Output the (x, y) coordinate of the center of the cell containing the given text.  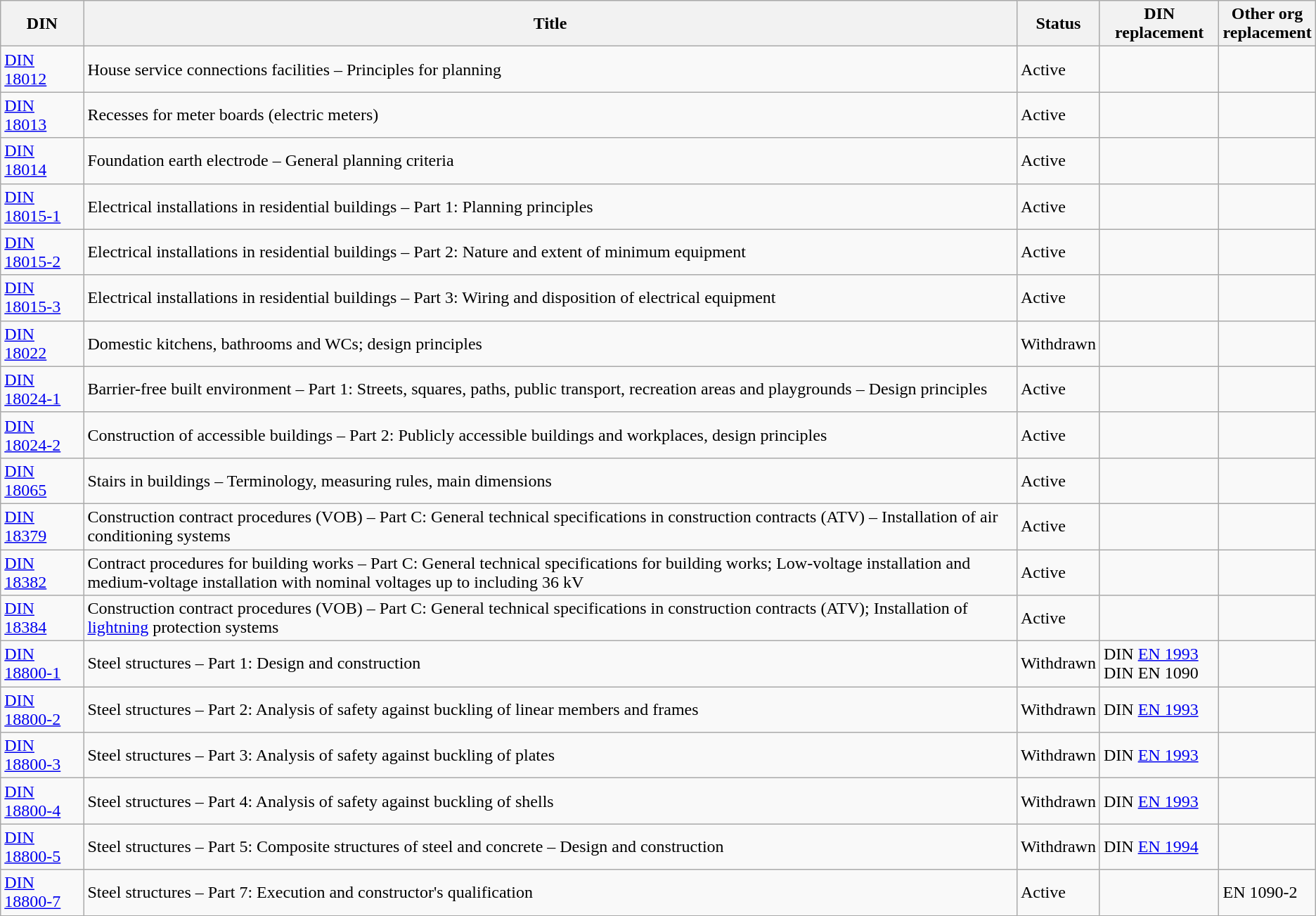
DIN 18379 (42, 526)
Recesses for meter boards (electric meters) (550, 115)
EN 1090-2 (1267, 893)
House service connections facilities – Principles for planning (550, 69)
DIN 18384 (42, 619)
DIN EN 1994 (1159, 846)
Electrical installations in residential buildings – Part 1: Planning principles (550, 207)
Steel structures – Part 5: Composite structures of steel and concrete – Design and construction (550, 846)
DIN 18012 (42, 69)
Electrical installations in residential buildings – Part 2: Nature and extent of minimum equipment (550, 252)
Construction of accessible buildings – Part 2: Publicly accessible buildings and workplaces, design principles (550, 434)
DIN 18800-1 (42, 664)
DIN 18800-4 (42, 801)
DIN EN 1993DIN EN 1090 (1159, 664)
DIN 18800-7 (42, 893)
DIN replacement (1159, 24)
DIN 18014 (42, 160)
DIN 18800-2 (42, 710)
DIN 18382 (42, 572)
DIN 18015-1 (42, 207)
DIN 18800-5 (42, 846)
DIN 18015-3 (42, 298)
DIN 18015-2 (42, 252)
DIN 18065 (42, 481)
DIN 18800-3 (42, 755)
Steel structures – Part 3: Analysis of safety against buckling of plates (550, 755)
Other orgreplacement (1267, 24)
Steel structures – Part 7: Execution and constructor's qualification (550, 893)
Stairs in buildings – Terminology, measuring rules, main dimensions (550, 481)
Status (1058, 24)
Barrier-free built environment – Part 1: Streets, squares, paths, public transport, recreation areas and playgrounds – Design principles (550, 389)
DIN 18013 (42, 115)
DIN 18024-1 (42, 389)
Electrical installations in residential buildings – Part 3: Wiring and disposition of electrical equipment (550, 298)
Steel structures – Part 4: Analysis of safety against buckling of shells (550, 801)
Title (550, 24)
DIN (42, 24)
Foundation earth electrode – General planning criteria (550, 160)
Steel structures – Part 1: Design and construction (550, 664)
Domestic kitchens, bathrooms and WCs; design principles (550, 343)
DIN 18022 (42, 343)
Steel structures – Part 2: Analysis of safety against buckling of linear members and frames (550, 710)
DIN 18024-2 (42, 434)
